For the text-containing cell, return its midpoint in (X, Y) coordinate format. 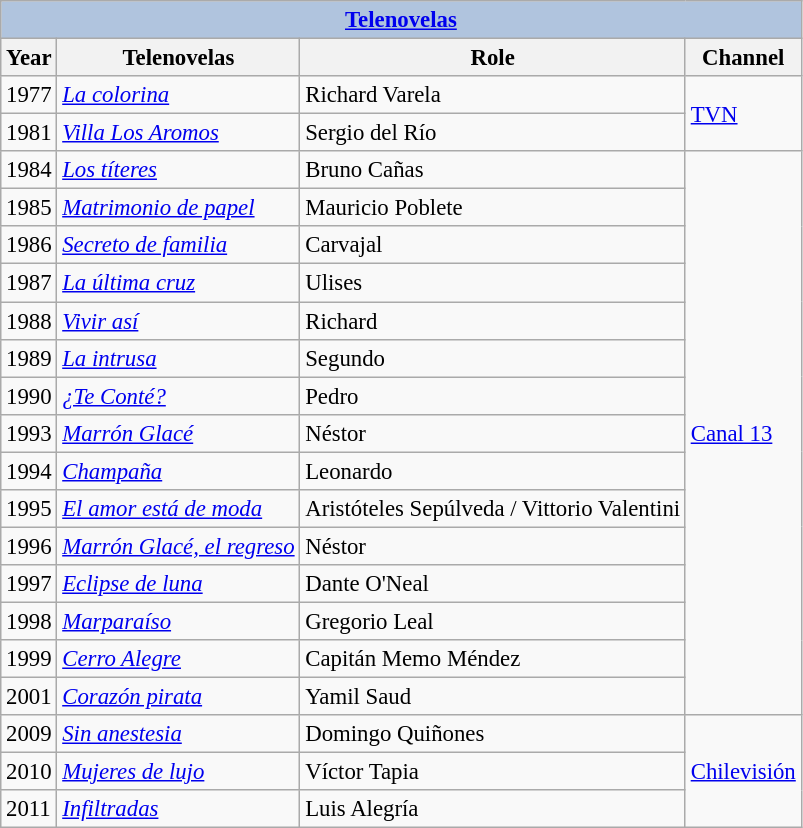
Dante O'Neal (493, 584)
Gregorio Leal (493, 621)
Villa Los Aromos (178, 133)
Mujeres de lujo (178, 772)
Year (29, 58)
Sin anestesia (178, 734)
Channel (743, 58)
La intrusa (178, 358)
La colorina (178, 95)
Yamil Saud (493, 697)
Segundo (493, 358)
1997 (29, 584)
1999 (29, 659)
Eclipse de luna (178, 584)
Canal 13 (743, 433)
2010 (29, 772)
Champaña (178, 471)
Marrón Glacé (178, 433)
1986 (29, 245)
Domingo Quiñones (493, 734)
¿Te Conté? (178, 396)
Richard Varela (493, 95)
1981 (29, 133)
1988 (29, 321)
1985 (29, 208)
1995 (29, 509)
1987 (29, 283)
Víctor Tapia (493, 772)
Richard (493, 321)
Secreto de familia (178, 245)
Aristóteles Sepúlveda / Vittorio Valentini (493, 509)
Cerro Alegre (178, 659)
Luis Alegría (493, 809)
1977 (29, 95)
La última cruz (178, 283)
1990 (29, 396)
1989 (29, 358)
Marparaíso (178, 621)
Corazón pirata (178, 697)
Matrimonio de papel (178, 208)
Bruno Cañas (493, 170)
Capitán Memo Méndez (493, 659)
1984 (29, 170)
2009 (29, 734)
1994 (29, 471)
Los títeres (178, 170)
TVN (743, 114)
Sergio del Río (493, 133)
Infiltradas (178, 809)
Vivir así (178, 321)
Role (493, 58)
Mauricio Poblete (493, 208)
2001 (29, 697)
Chilevisión (743, 772)
1993 (29, 433)
Leonardo (493, 471)
1998 (29, 621)
Marrón Glacé, el regreso (178, 546)
El amor está de moda (178, 509)
1996 (29, 546)
2011 (29, 809)
Carvajal (493, 245)
Ulises (493, 283)
Pedro (493, 396)
